From the cell containing the given text, extract its center point as [x, y] coordinate. 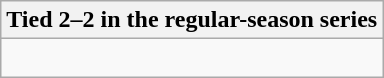
Tied 2–2 in the regular-season series [192, 20]
